Return (x, y) of the center of cell containing provided text 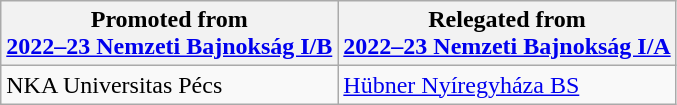
Relegated from2022–23 Nemzeti Bajnokság I/A (507, 34)
NKA Universitas Pécs (170, 85)
Promoted from2022–23 Nemzeti Bajnokság I/B (170, 34)
Hübner Nyíregyháza BS (507, 85)
